Return [x, y] of the center of cell containing provided text 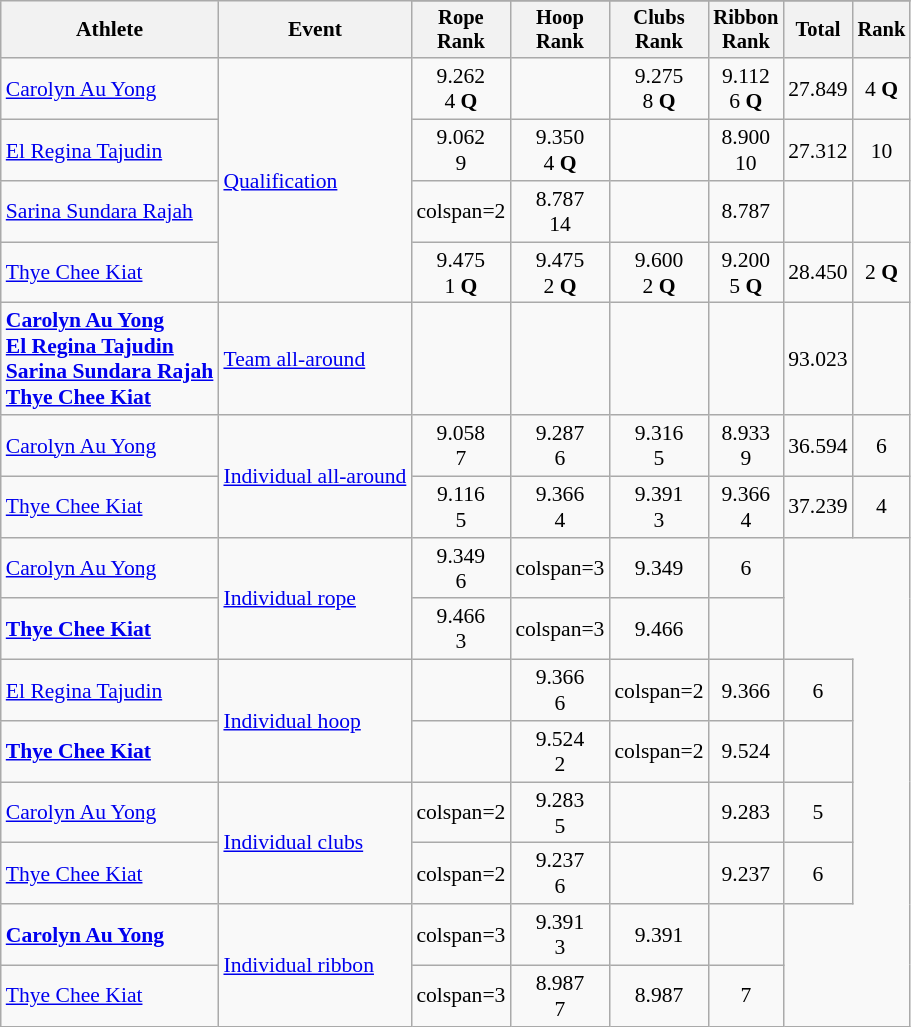
9.6002 Q [658, 272]
9.2624 Q [460, 90]
8.9877 [560, 996]
9.2835 [560, 812]
7 [746, 996]
RopeRank [460, 30]
8.987 [658, 996]
37.239 [818, 508]
9.366 [746, 690]
9.391 [658, 934]
9.1126 Q [746, 90]
9.283 [746, 812]
Individual clubs [314, 843]
8.9339 [746, 446]
Sarina Sundara Rajah [110, 212]
Individual all-around [314, 476]
8.787 [746, 212]
Individual hoop [314, 721]
9.2376 [560, 874]
4 [882, 508]
Individual ribbon [314, 965]
8.78714 [560, 212]
9.5242 [560, 752]
Rank [882, 30]
9.0629 [460, 150]
9.3504 Q [560, 150]
9.0587 [460, 446]
Athlete [110, 30]
8.90010 [746, 150]
9.2876 [560, 446]
Team all-around [314, 359]
ClubsRank [658, 30]
HoopRank [560, 30]
Total [818, 30]
27.312 [818, 150]
Carolyn Au YongEl Regina TajudinSarina Sundara RajahThye Chee Kiat [110, 359]
9.524 [746, 752]
36.594 [818, 446]
Individual rope [314, 599]
9.3666 [560, 690]
9.237 [746, 874]
5 [818, 812]
9.4663 [460, 630]
Qualification [314, 181]
10 [882, 150]
9.466 [658, 630]
2 Q [882, 272]
4 Q [882, 90]
28.450 [818, 272]
93.023 [818, 359]
9.2005 Q [746, 272]
RibbonRank [746, 30]
Event [314, 30]
9.349 [658, 568]
9.2758 Q [658, 90]
9.3496 [460, 568]
9.1165 [460, 508]
9.4752 Q [560, 272]
9.4751 Q [460, 272]
27.849 [818, 90]
9.3165 [658, 446]
